From the cell containing the given text, extract its center point as [X, Y] coordinate. 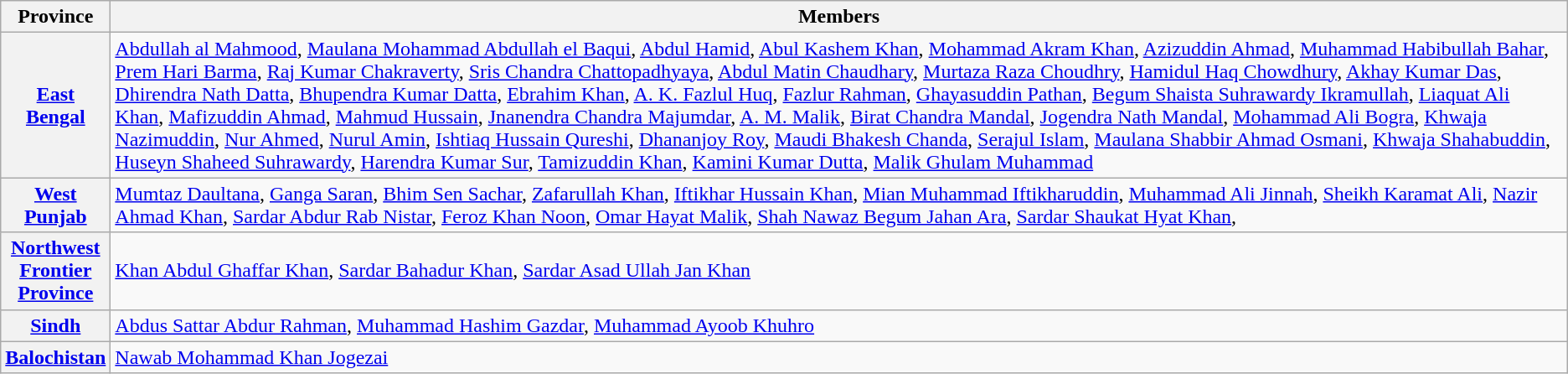
Nawab Mohammad Khan Jogezai [839, 357]
Balochistan [55, 357]
Northwest Frontier Province [55, 271]
East Bengal [55, 106]
Members [839, 17]
Sindh [55, 325]
Province [55, 17]
Khan Abdul Ghaffar Khan, Sardar Bahadur Khan, Sardar Asad Ullah Jan Khan [839, 271]
West Punjab [55, 205]
Abdus Sattar Abdur Rahman, Muhammad Hashim Gazdar, Muhammad Ayoob Khuhro [839, 325]
